Identify which cell holds the provided text, then report its (x, y) central coordinate. 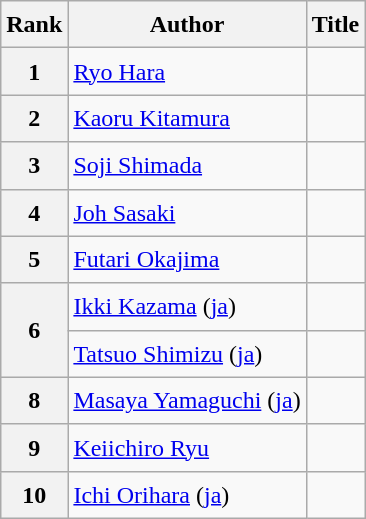
Futari Okajima (187, 260)
Tatsuo Shimizu (ja) (187, 354)
Masaya Yamaguchi (ja) (187, 400)
Rank (34, 24)
Soji Shimada (187, 166)
Ichi Orihara (ja) (187, 494)
Title (336, 24)
Keiichiro Ryu (187, 448)
6 (34, 330)
Ikki Kazama (ja) (187, 306)
3 (34, 166)
9 (34, 448)
1 (34, 72)
Kaoru Kitamura (187, 118)
10 (34, 494)
Ryo Hara (187, 72)
4 (34, 212)
8 (34, 400)
5 (34, 260)
Author (187, 24)
2 (34, 118)
Joh Sasaki (187, 212)
